Scan for the cell matching the given text and deliver its (X, Y) coordinate at center. 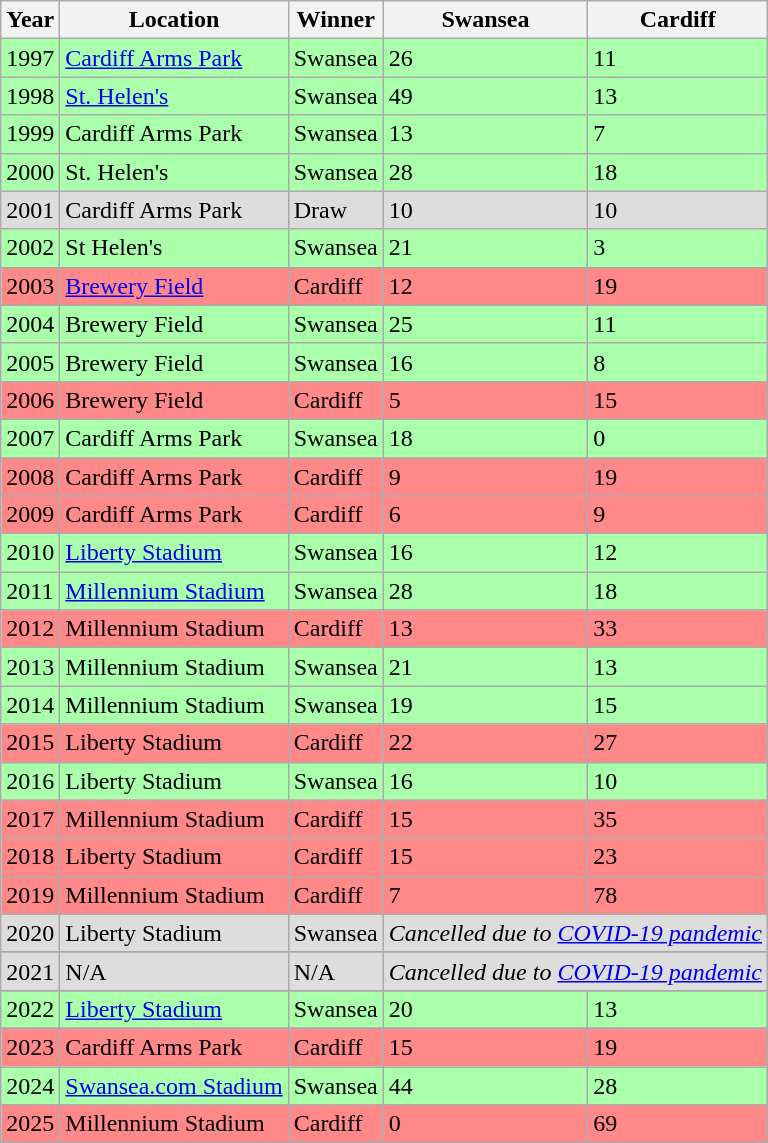
35 (678, 819)
2013 (30, 667)
2010 (30, 553)
Swansea.com Stadium (174, 1085)
Location (174, 20)
2021 (30, 971)
78 (678, 895)
49 (486, 96)
2006 (30, 400)
2002 (30, 248)
3 (678, 248)
20 (486, 1009)
27 (678, 743)
Draw (336, 210)
2019 (30, 895)
25 (486, 324)
2016 (30, 781)
2008 (30, 477)
2023 (30, 1047)
2015 (30, 743)
2022 (30, 1009)
1999 (30, 134)
2009 (30, 515)
2017 (30, 819)
2025 (30, 1124)
2007 (30, 438)
2000 (30, 172)
2024 (30, 1085)
St Helen's (174, 248)
6 (486, 515)
1998 (30, 96)
69 (678, 1124)
33 (678, 629)
26 (486, 58)
44 (486, 1085)
22 (486, 743)
5 (486, 400)
2020 (30, 933)
2003 (30, 286)
23 (678, 857)
1997 (30, 58)
8 (678, 362)
2011 (30, 591)
2005 (30, 362)
Winner (336, 20)
2004 (30, 324)
Year (30, 20)
2012 (30, 629)
2014 (30, 705)
2018 (30, 857)
2001 (30, 210)
